Return [x, y] of the center of cell containing provided text 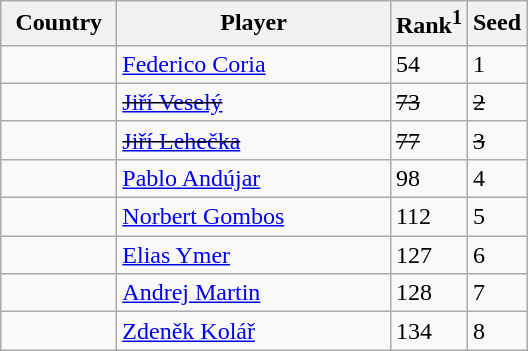
Andrej Martin [254, 293]
8 [496, 331]
Federico Coria [254, 64]
Jiří Veselý [254, 102]
Norbert Gombos [254, 217]
Zdeněk Kolář [254, 331]
Pablo Andújar [254, 178]
Elias Ymer [254, 255]
98 [428, 178]
Country [59, 24]
128 [428, 293]
134 [428, 331]
54 [428, 64]
Player [254, 24]
73 [428, 102]
7 [496, 293]
5 [496, 217]
Jiří Lehečka [254, 140]
127 [428, 255]
2 [496, 102]
1 [496, 64]
4 [496, 178]
112 [428, 217]
Rank1 [428, 24]
Seed [496, 24]
3 [496, 140]
6 [496, 255]
77 [428, 140]
